Find where the given text appears and provide that cell's center as (X, Y) coordinate. 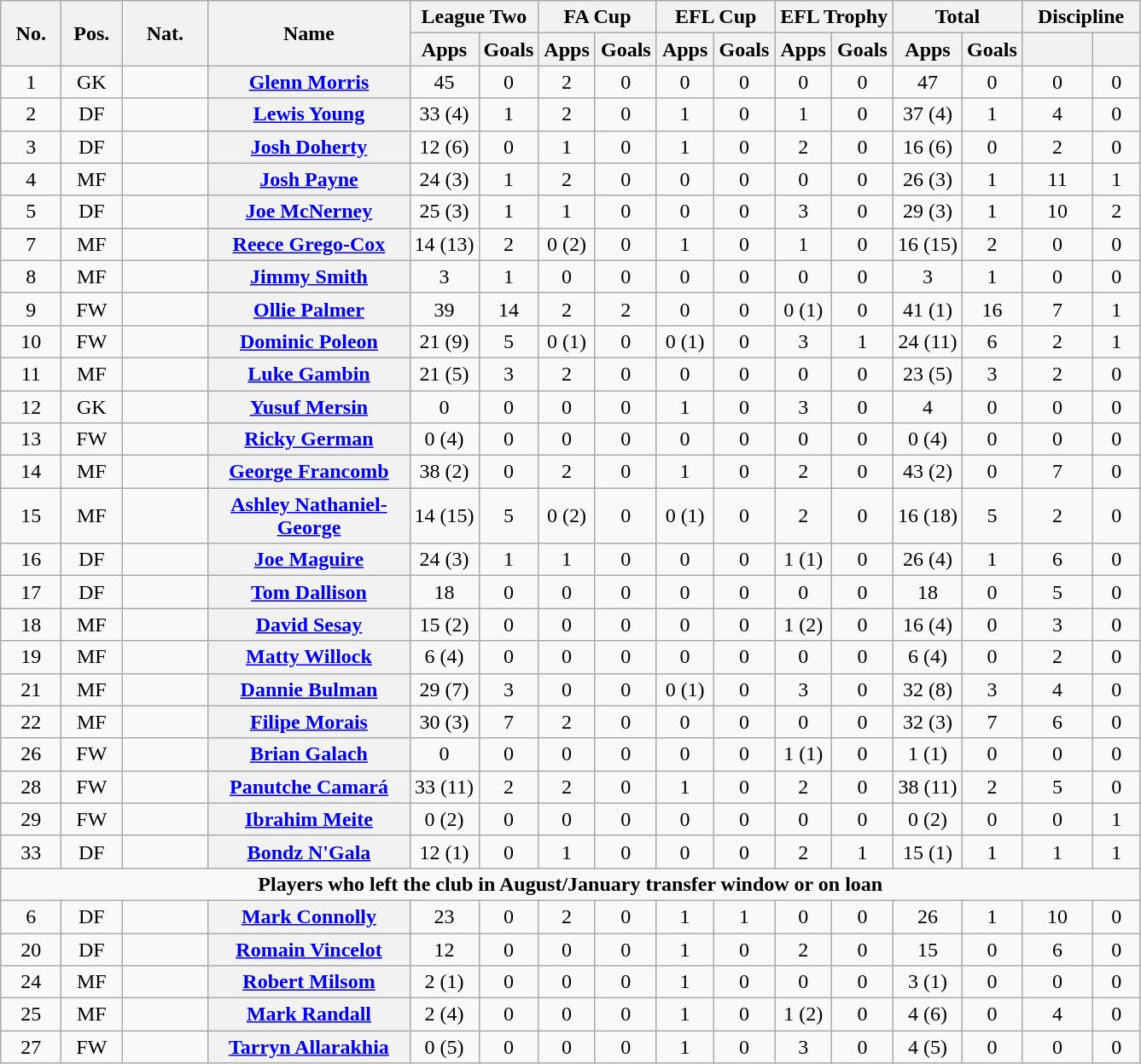
12 (6) (444, 147)
Tom Dallison (309, 592)
Reece Grego-Cox (309, 244)
FA Cup (597, 17)
14 (15) (444, 515)
Josh Doherty (309, 147)
Luke Gambin (309, 374)
45 (444, 82)
33 (11) (444, 787)
23 (5) (927, 374)
Joe Maguire (309, 560)
24 (31, 982)
16 (6) (927, 147)
29 (3) (927, 212)
32 (3) (927, 722)
16 (15) (927, 244)
EFL Trophy (835, 17)
29 (7) (444, 689)
20 (31, 950)
Players who left the club in August/January transfer window or on loan (570, 884)
26 (4) (927, 560)
19 (31, 657)
David Sesay (309, 625)
33 (4) (444, 114)
17 (31, 592)
2 (1) (444, 982)
38 (11) (927, 787)
Total (958, 17)
9 (31, 309)
43 (2) (927, 472)
EFL Cup (715, 17)
Glenn Morris (309, 82)
Matty Willock (309, 657)
Mark Connolly (309, 916)
George Francomb (309, 472)
22 (31, 722)
2 (4) (444, 1015)
4 (6) (927, 1015)
15 (1) (927, 852)
24 (11) (927, 341)
23 (444, 916)
No. (31, 33)
16 (4) (927, 625)
12 (1) (444, 852)
Brian Galach (309, 754)
21 (9) (444, 341)
26 (3) (927, 179)
Panutche Camará (309, 787)
0 (5) (444, 1047)
27 (31, 1047)
Ashley Nathaniel-George (309, 515)
Robert Milsom (309, 982)
Ollie Palmer (309, 309)
4 (5) (927, 1047)
Joe McNerney (309, 212)
Mark Randall (309, 1015)
Bondz N'Gala (309, 852)
47 (927, 82)
33 (31, 852)
Ibrahim Meite (309, 819)
Josh Payne (309, 179)
13 (31, 439)
Filipe Morais (309, 722)
25 (31, 1015)
Lewis Young (309, 114)
Ricky German (309, 439)
Jimmy Smith (309, 276)
Name (309, 33)
Discipline (1080, 17)
Nat. (166, 33)
32 (8) (927, 689)
39 (444, 309)
Dominic Poleon (309, 341)
Dannie Bulman (309, 689)
Romain Vincelot (309, 950)
League Two (474, 17)
21 (5) (444, 374)
21 (31, 689)
3 (1) (927, 982)
30 (3) (444, 722)
Pos. (92, 33)
29 (31, 819)
16 (18) (927, 515)
41 (1) (927, 309)
38 (2) (444, 472)
14 (13) (444, 244)
25 (3) (444, 212)
Yusuf Mersin (309, 407)
15 (2) (444, 625)
37 (4) (927, 114)
28 (31, 787)
8 (31, 276)
Tarryn Allarakhia (309, 1047)
